Return (x, y) of the center of cell containing provided text 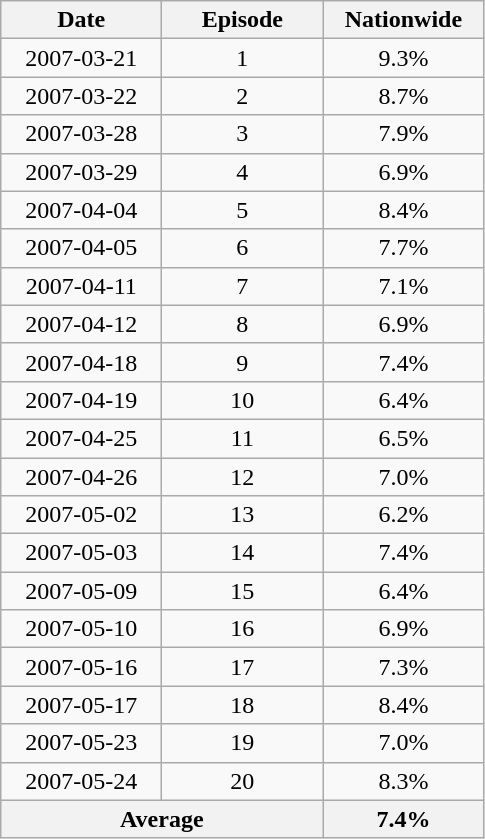
9.3% (404, 58)
6 (242, 248)
1 (242, 58)
2007-05-23 (82, 743)
17 (242, 667)
19 (242, 743)
3 (242, 134)
2007-05-10 (82, 629)
15 (242, 591)
2 (242, 96)
2007-04-11 (82, 286)
8.7% (404, 96)
12 (242, 477)
2007-04-26 (82, 477)
10 (242, 400)
2007-04-05 (82, 248)
2007-04-19 (82, 400)
13 (242, 515)
7.3% (404, 667)
8.3% (404, 781)
11 (242, 438)
7.1% (404, 286)
Date (82, 20)
2007-04-25 (82, 438)
18 (242, 705)
2007-04-18 (82, 362)
4 (242, 172)
16 (242, 629)
2007-03-29 (82, 172)
2007-05-24 (82, 781)
2007-04-12 (82, 324)
9 (242, 362)
2007-05-16 (82, 667)
5 (242, 210)
2007-05-17 (82, 705)
Average (162, 819)
7.9% (404, 134)
2007-05-02 (82, 515)
14 (242, 553)
2007-03-22 (82, 96)
7 (242, 286)
6.5% (404, 438)
6.2% (404, 515)
2007-03-28 (82, 134)
2007-04-04 (82, 210)
2007-05-03 (82, 553)
Episode (242, 20)
20 (242, 781)
8 (242, 324)
7.7% (404, 248)
Nationwide (404, 20)
2007-03-21 (82, 58)
2007-05-09 (82, 591)
